Scan for the cell matching the given text and deliver its [x, y] coordinate at center. 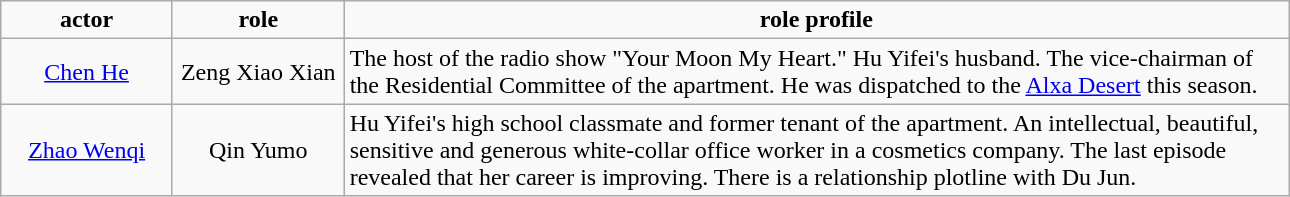
Zeng Xiao Xian [258, 72]
actor [87, 20]
Qin Yumo [258, 150]
Zhao Wenqi [87, 150]
role [258, 20]
role profile [816, 20]
Chen He [87, 72]
